Identify which cell holds the provided text, then report its (X, Y) central coordinate. 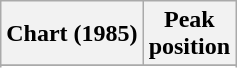
Peakposition (189, 34)
Chart (1985) (72, 34)
